Find where the given text appears and provide that cell's center as [X, Y] coordinate. 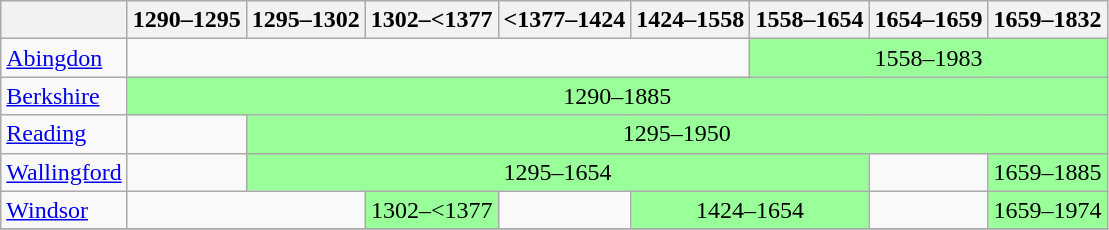
1558–1983 [928, 58]
1558–1654 [810, 20]
Wallingford [64, 172]
Berkshire [64, 96]
1290–1885 [617, 96]
1659–1974 [1048, 210]
Reading [64, 134]
1424–1558 [690, 20]
<1377–1424 [564, 20]
1290–1295 [186, 20]
1654–1659 [928, 20]
1424–1654 [750, 210]
1295–1654 [558, 172]
Windsor [64, 210]
1659–1885 [1048, 172]
1659–1832 [1048, 20]
1295–1302 [306, 20]
1295–1950 [676, 134]
Abingdon [64, 58]
